Pinpoint the cell where the given text exists, returning its (x, y) midpoint coordinate. 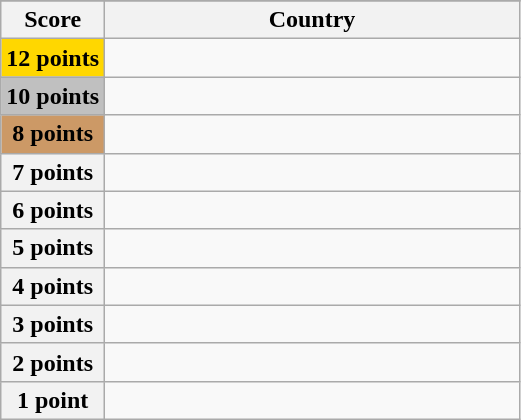
8 points (53, 134)
3 points (53, 324)
Score (53, 20)
10 points (53, 96)
4 points (53, 286)
1 point (53, 400)
12 points (53, 58)
7 points (53, 172)
6 points (53, 210)
5 points (53, 248)
Country (312, 20)
2 points (53, 362)
